From the cell containing the given text, extract its center point as [X, Y] coordinate. 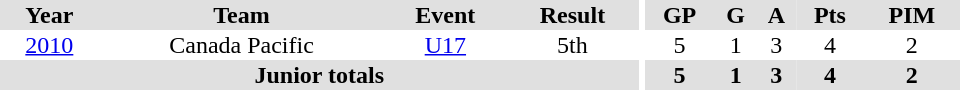
Year [50, 15]
Canada Pacific [242, 45]
5th [572, 45]
Junior totals [320, 75]
GP [679, 15]
Event [445, 15]
Result [572, 15]
Team [242, 15]
PIM [912, 15]
A [776, 15]
G [736, 15]
U17 [445, 45]
Pts [830, 15]
2010 [50, 45]
